Detect which cell encompasses the target text, then output its [X, Y] center coordinate. 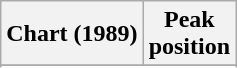
Peakposition [189, 34]
Chart (1989) [72, 34]
